Return (X, Y) of the center of cell containing provided text 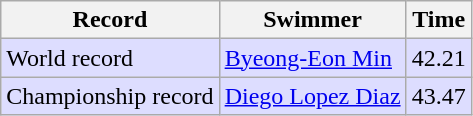
43.47 (438, 96)
Diego Lopez Diaz (312, 96)
Championship record (110, 96)
Byeong-Eon Min (312, 58)
Record (110, 20)
Time (438, 20)
World record (110, 58)
42.21 (438, 58)
Swimmer (312, 20)
